Extract the [x, y] coordinate from the center of the cell holding the provided text.  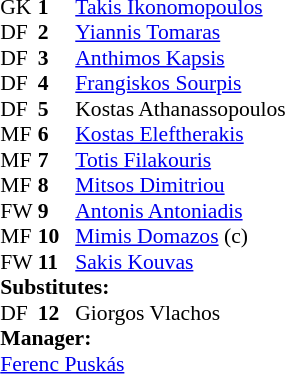
Kostas Eleftherakis [180, 135]
12 [57, 313]
Manager: [142, 339]
Yiannis Tomaras [180, 33]
2 [57, 33]
Substitutes: [142, 287]
10 [57, 237]
Totis Filakouris [180, 160]
6 [57, 135]
Kostas Athanassopoulos [180, 109]
Frangiskos Sourpis [180, 83]
3 [57, 58]
Giorgos Vlachos [180, 313]
Mitsos Dimitriou [180, 185]
Mimis Domazos (c) [180, 237]
11 [57, 262]
7 [57, 160]
5 [57, 109]
Sakis Kouvas [180, 262]
Anthimos Kapsis [180, 58]
9 [57, 211]
8 [57, 185]
Antonis Antoniadis [180, 211]
4 [57, 83]
